Return the (X, Y) coordinate for the center point of the cell that contains the specified text.  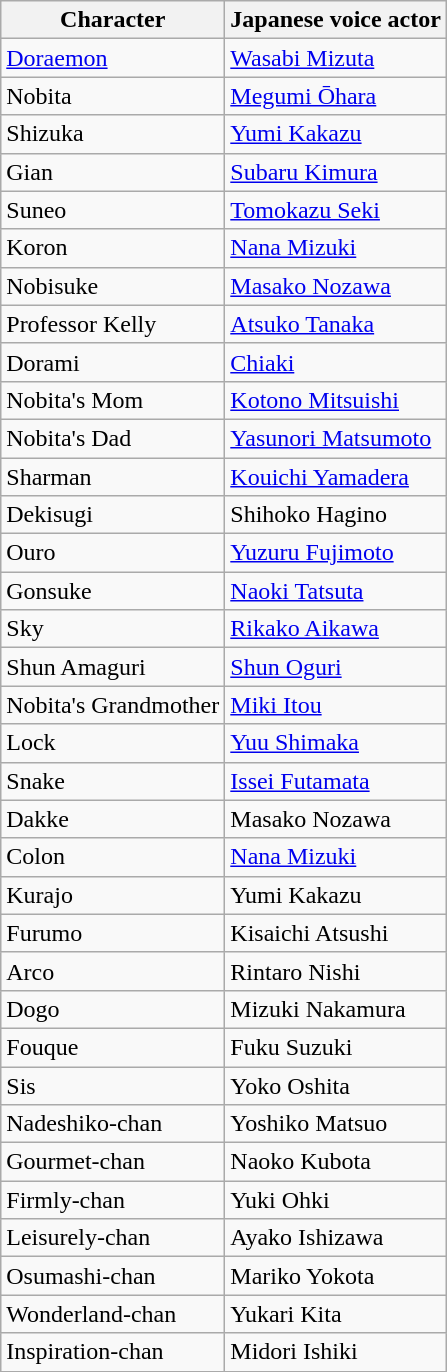
Miki Itou (336, 705)
Shun Oguri (336, 667)
Kisaichi Atsushi (336, 933)
Fouque (113, 1047)
Inspiration-chan (113, 1352)
Yasunori Matsumoto (336, 438)
Suneo (113, 210)
Osumashi-chan (113, 1276)
Yoshiko Matsuo (336, 1124)
Nobita's Dad (113, 438)
Firmly-chan (113, 1200)
Ayako Ishizawa (336, 1238)
Koron (113, 248)
Kouichi Yamadera (336, 477)
Colon (113, 857)
Japanese voice actor (336, 20)
Lock (113, 743)
Rintaro Nishi (336, 971)
Shun Amaguri (113, 667)
Wonderland-chan (113, 1314)
Mariko Yokota (336, 1276)
Arco (113, 971)
Naoko Kubota (336, 1162)
Dorami (113, 362)
Nobita's Grandmother (113, 705)
Fuku Suzuki (336, 1047)
Atsuko Tanaka (336, 324)
Rikako Aikawa (336, 629)
Subaru Kimura (336, 172)
Kotono Mitsuishi (336, 400)
Character (113, 20)
Dekisugi (113, 515)
Megumi Ōhara (336, 96)
Dogo (113, 1009)
Dakke (113, 819)
Shizuka (113, 134)
Midori Ishiki (336, 1352)
Naoki Tatsuta (336, 591)
Professor Kelly (113, 324)
Yukari Kita (336, 1314)
Doraemon (113, 58)
Tomokazu Seki (336, 210)
Nadeshiko-chan (113, 1124)
Issei Futamata (336, 781)
Yuu Shimaka (336, 743)
Yuki Ohki (336, 1200)
Chiaki (336, 362)
Yoko Oshita (336, 1085)
Yuzuru Fujimoto (336, 553)
Nobita (113, 96)
Gourmet-chan (113, 1162)
Ouro (113, 553)
Furumo (113, 933)
Gian (113, 172)
Kurajo (113, 895)
Nobita's Mom (113, 400)
Snake (113, 781)
Nobisuke (113, 286)
Sky (113, 629)
Sharman (113, 477)
Shihoko Hagino (336, 515)
Leisurely-chan (113, 1238)
Mizuki Nakamura (336, 1009)
Wasabi Mizuta (336, 58)
Sis (113, 1085)
Gonsuke (113, 591)
